Provide the (x, y) coordinate of the cell's center where the given text is located.  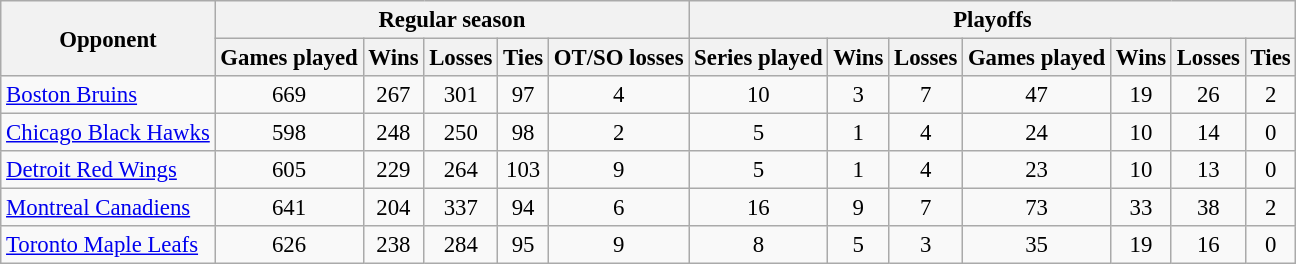
267 (394, 95)
598 (289, 133)
Boston Bruins (108, 95)
641 (289, 208)
Montreal Canadiens (108, 208)
204 (394, 208)
Series played (758, 58)
103 (524, 170)
284 (461, 245)
238 (394, 245)
Toronto Maple Leafs (108, 245)
229 (394, 170)
Regular season (452, 20)
95 (524, 245)
250 (461, 133)
35 (1037, 245)
13 (1208, 170)
Playoffs (992, 20)
605 (289, 170)
Chicago Black Hawks (108, 133)
248 (394, 133)
73 (1037, 208)
626 (289, 245)
14 (1208, 133)
669 (289, 95)
47 (1037, 95)
301 (461, 95)
23 (1037, 170)
38 (1208, 208)
24 (1037, 133)
94 (524, 208)
8 (758, 245)
97 (524, 95)
337 (461, 208)
98 (524, 133)
Opponent (108, 38)
OT/SO losses (618, 58)
6 (618, 208)
26 (1208, 95)
Detroit Red Wings (108, 170)
264 (461, 170)
33 (1142, 208)
